From the cell containing the given text, extract its center point as (x, y) coordinate. 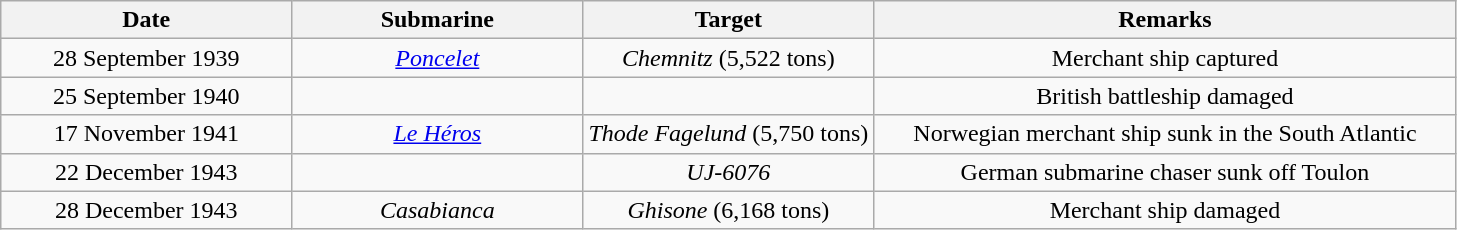
Le Héros (438, 134)
Norwegian merchant ship sunk in the South Atlantic (1165, 134)
22 December 1943 (146, 172)
Date (146, 20)
Poncelet (438, 58)
25 September 1940 (146, 96)
28 September 1939 (146, 58)
Chemnitz (5,522 tons) (728, 58)
28 December 1943 (146, 210)
Thode Fagelund (5,750 tons) (728, 134)
German submarine chaser sunk off Toulon (1165, 172)
17 November 1941 (146, 134)
Submarine (438, 20)
Merchant ship captured (1165, 58)
Merchant ship damaged (1165, 210)
Remarks (1165, 20)
Target (728, 20)
Ghisone (6,168 tons) (728, 210)
British battleship damaged (1165, 96)
UJ-6076 (728, 172)
Casabianca (438, 210)
